Search for the cell housing the specified text and yield its (x, y) center coordinate. 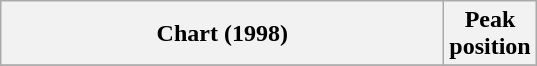
Peakposition (490, 34)
Chart (1998) (222, 34)
